Scan for the cell matching the given text and deliver its [X, Y] coordinate at center. 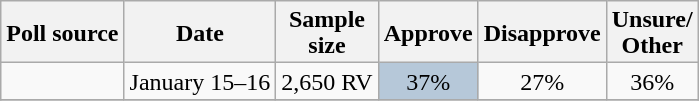
Approve [428, 32]
Date [200, 32]
January 15–16 [200, 82]
2,650 RV [327, 82]
Unsure/Other [652, 32]
27% [542, 82]
Samplesize [327, 32]
Poll source [62, 32]
36% [652, 82]
37% [428, 82]
Disapprove [542, 32]
